Provide the [X, Y] coordinate of the cell's center where the given text is located.  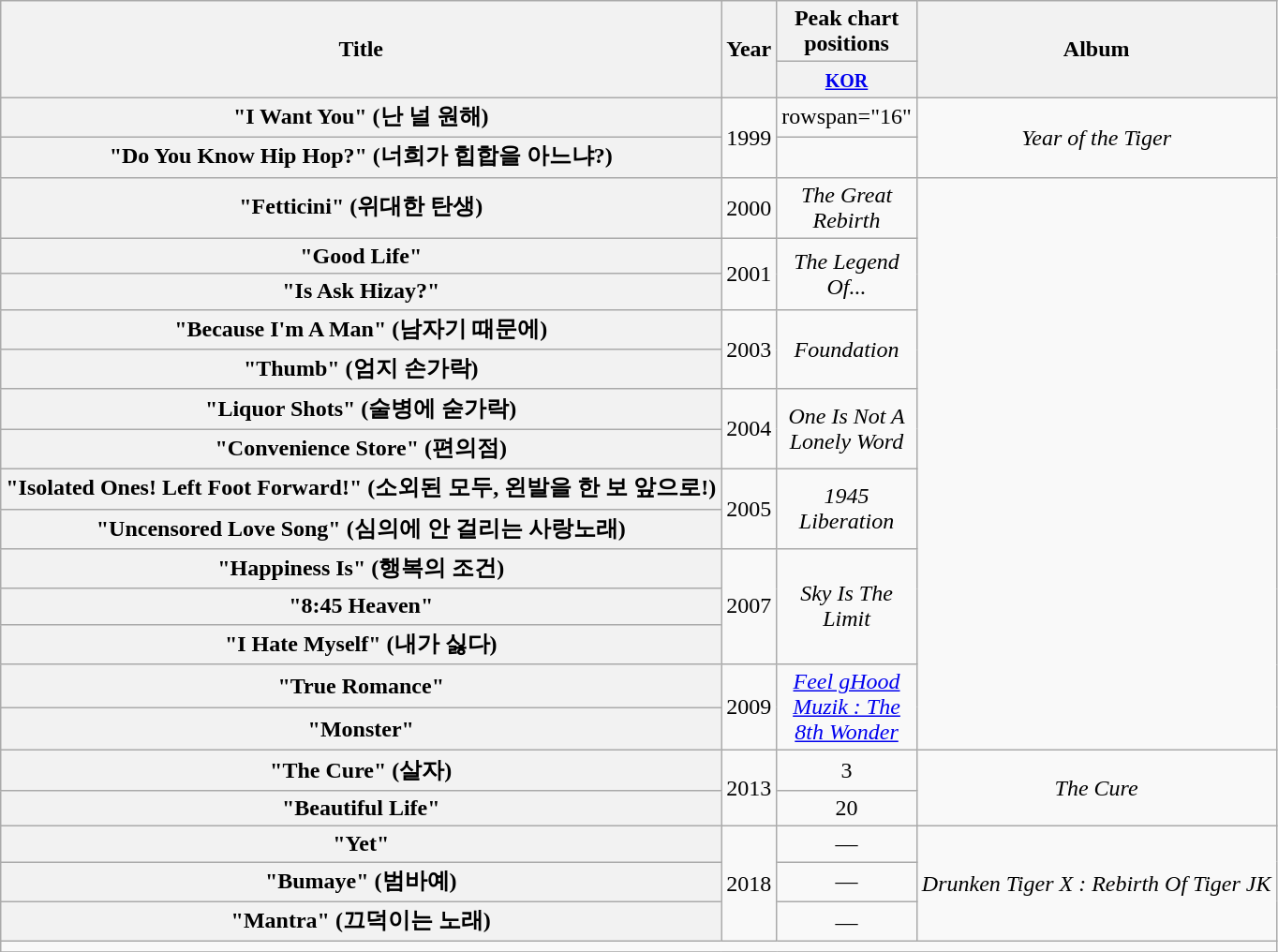
3 [847, 770]
2018 [750, 883]
"I Hate Myself" (내가 싫다) [362, 645]
"Happiness Is" (행복의 조건) [362, 570]
"Isolated Ones! Left Foot Forward!" (소외된 모두, 왼발을 한 보 앞으로!) [362, 489]
"Monster" [362, 729]
1945 Liberation [847, 508]
The Legend Of... [847, 274]
2004 [750, 429]
KOR [847, 80]
"Fetticini" (위대한 탄생) [362, 208]
2000 [750, 208]
2001 [750, 274]
Title [362, 49]
"Beautiful Life" [362, 808]
2013 [750, 789]
"Convenience Store" (편의점) [362, 450]
2007 [750, 607]
Peak chart positions [847, 32]
"Liquor Shots" (술병에 숟가락) [362, 409]
rowspan="16" [847, 118]
"Good Life" [362, 256]
"Uncensored Love Song" (심의에 안 걸리는 사랑노래) [362, 528]
"Mantra" (끄덕이는 노래) [362, 922]
Drunken Tiger X : Rebirth Of Tiger JK [1096, 883]
"Bumaye" (범바예) [362, 883]
"8:45 Heaven" [362, 606]
Feel gHood Muzik : The 8th Wonder [847, 707]
2005 [750, 508]
2003 [750, 349]
The Cure [1096, 789]
Sky Is The Limit [847, 607]
Year [750, 49]
"The Cure" (살자) [362, 770]
"Thumb" (엄지 손가락) [362, 369]
20 [847, 808]
The Great Rebirth [847, 208]
"I Want You" (난 널 원해) [362, 118]
Year of the Tiger [1096, 137]
"Do You Know Hip Hop?" (너희가 힙합을 아느냐?) [362, 157]
"Yet" [362, 843]
"Is Ask Hizay?" [362, 291]
Album [1096, 49]
"Because I'm A Man" (남자기 때문에) [362, 330]
One Is Not A Lonely Word [847, 429]
Foundation [847, 349]
2009 [750, 707]
"True Romance" [362, 686]
1999 [750, 137]
